Determine the [x, y] coordinate at the center of the cell enclosing the given text.  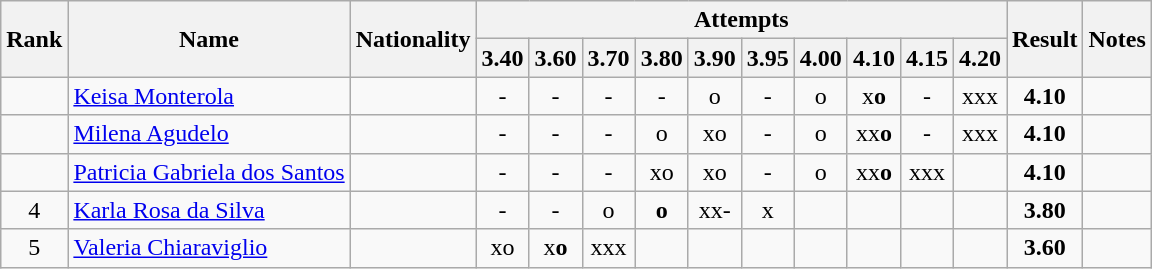
Valeria Chiaraviglio [209, 248]
4.20 [980, 58]
Notes [1117, 39]
Karla Rosa da Silva [209, 210]
Attempts [742, 20]
Rank [34, 39]
Result [1045, 39]
Milena Agudelo [209, 134]
4 [34, 210]
xx- [714, 210]
4.00 [820, 58]
x [768, 210]
4.15 [926, 58]
5 [34, 248]
3.40 [502, 58]
3.95 [768, 58]
3.90 [714, 58]
Nationality [413, 39]
Name [209, 39]
3.70 [608, 58]
Patricia Gabriela dos Santos [209, 172]
Keisa Monterola [209, 96]
